Extract the (x, y) coordinate from the center of the cell holding the provided text.  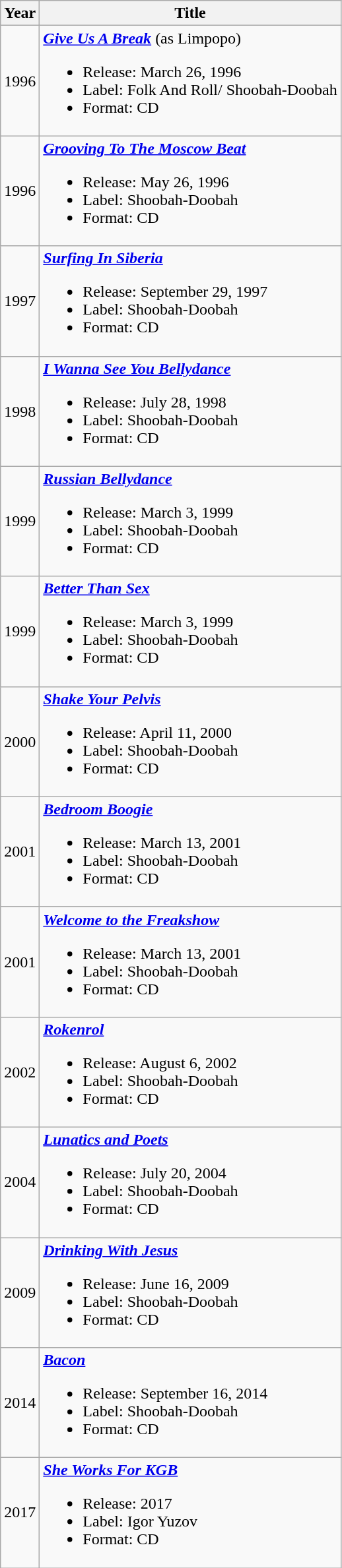
Year (20, 13)
Welcome to the FreakshowRelease: March 13, 2001Label: Shoobah-DoobahFormat: CD (190, 961)
Shake Your PelvisRelease: April 11, 2000Label: Shoobah-DoobahFormat: CD (190, 741)
Drinking With JesusRelease: June 16, 2009Label: Shoobah-DoobahFormat: CD (190, 1292)
2002 (20, 1072)
2009 (20, 1292)
2000 (20, 741)
2004 (20, 1182)
1997 (20, 301)
She Works For KGBRelease: 2017Label: Igor YuzovFormat: CD (190, 1513)
Grooving To The Moscow BeatRelease: May 26, 1996Label: Shoobah-DoobahFormat: CD (190, 191)
RokenrolRelease: August 6, 2002Label: Shoobah-DoobahFormat: CD (190, 1072)
Bedroom BoogieRelease: March 13, 2001Label: Shoobah-DoobahFormat: CD (190, 852)
Better Than SexRelease: March 3, 1999Label: Shoobah-DoobahFormat: CD (190, 632)
2017 (20, 1513)
2014 (20, 1403)
Give Us A Break (as Limpopo)Release: March 26, 1996Label: Folk And Roll/ Shoobah-DoobahFormat: CD (190, 80)
BaconRelease: September 16, 2014Label: Shoobah-DoobahFormat: CD (190, 1403)
Russian BellydanceRelease: March 3, 1999Label: Shoobah-DoobahFormat: CD (190, 521)
Lunatics and PoetsRelease: July 20, 2004Label: Shoobah-DoobahFormat: CD (190, 1182)
1998 (20, 411)
Surfing In SiberiaRelease: September 29, 1997Label: Shoobah-DoobahFormat: CD (190, 301)
I Wanna See You BellydanceRelease: July 28, 1998Label: Shoobah-DoobahFormat: CD (190, 411)
Title (190, 13)
